Pinpoint the cell where the given text exists, returning its (X, Y) midpoint coordinate. 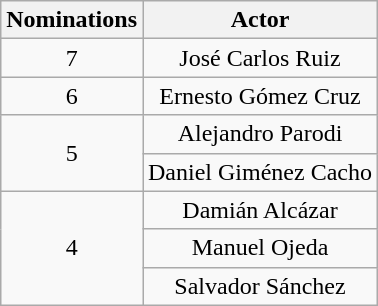
Nominations (72, 20)
5 (72, 153)
Daniel Giménez Cacho (260, 172)
7 (72, 58)
Actor (260, 20)
Damián Alcázar (260, 210)
Manuel Ojeda (260, 248)
6 (72, 96)
José Carlos Ruiz (260, 58)
Salvador Sánchez (260, 286)
Ernesto Gómez Cruz (260, 96)
Alejandro Parodi (260, 134)
4 (72, 248)
